Extract the (x, y) coordinate from the center of the cell holding the provided text.  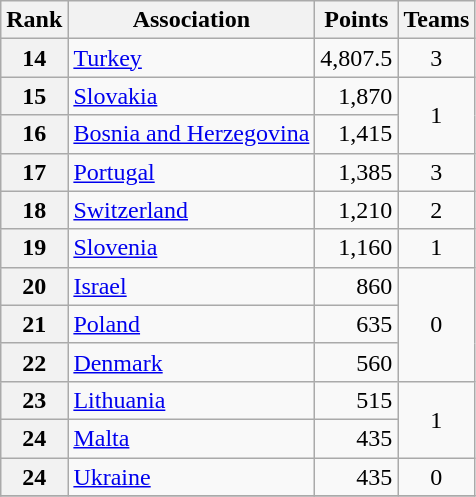
Bosnia and Herzegovina (192, 134)
1,415 (356, 134)
860 (356, 286)
635 (356, 324)
1,385 (356, 172)
15 (34, 96)
515 (356, 400)
Turkey (192, 58)
22 (34, 362)
Association (192, 20)
1,210 (356, 210)
Points (356, 20)
Malta (192, 438)
560 (356, 362)
Rank (34, 20)
17 (34, 172)
Denmark (192, 362)
2 (436, 210)
Poland (192, 324)
21 (34, 324)
20 (34, 286)
Portugal (192, 172)
16 (34, 134)
1,870 (356, 96)
Teams (436, 20)
Israel (192, 286)
Ukraine (192, 477)
4,807.5 (356, 58)
19 (34, 248)
Lithuania (192, 400)
Switzerland (192, 210)
18 (34, 210)
1,160 (356, 248)
Slovakia (192, 96)
14 (34, 58)
23 (34, 400)
Slovenia (192, 248)
